Scan for the cell matching the given text and deliver its [X, Y] coordinate at center. 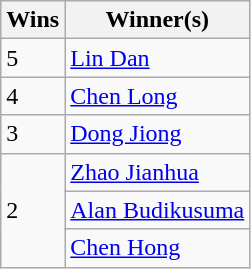
3 [33, 134]
Alan Budikusuma [158, 210]
Winner(s) [158, 20]
Lin Dan [158, 58]
Chen Hong [158, 248]
Chen Long [158, 96]
Wins [33, 20]
Dong Jiong [158, 134]
2 [33, 210]
5 [33, 58]
Zhao Jianhua [158, 172]
4 [33, 96]
